Pinpoint the cell where the given text exists, returning its (X, Y) midpoint coordinate. 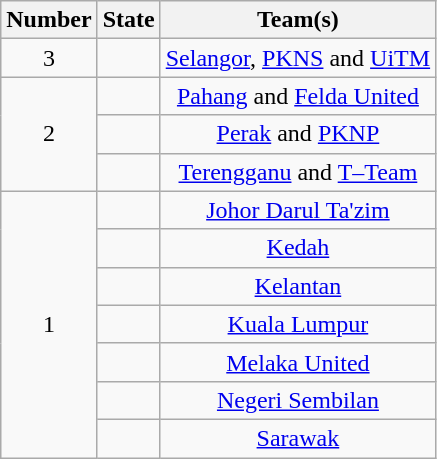
Pahang and Felda United (298, 96)
State (128, 20)
Sarawak (298, 438)
Melaka United (298, 362)
2 (49, 134)
Number (49, 20)
3 (49, 58)
Perak and PKNP (298, 134)
Terengganu and T–Team (298, 172)
Selangor, PKNS and UiTM (298, 58)
1 (49, 324)
Negeri Sembilan (298, 400)
Kedah (298, 248)
Johor Darul Ta'zim (298, 210)
Kelantan (298, 286)
Team(s) (298, 20)
Kuala Lumpur (298, 324)
